Search for the cell housing the specified text and yield its [X, Y] center coordinate. 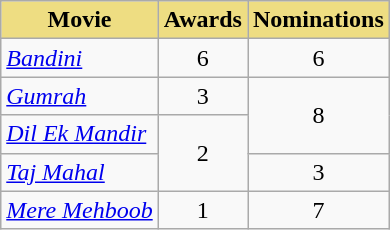
8 [319, 115]
Gumrah [80, 96]
Movie [80, 20]
Bandini [80, 58]
Awards [202, 20]
1 [202, 210]
Nominations [319, 20]
7 [319, 210]
2 [202, 153]
Dil Ek Mandir [80, 134]
Taj Mahal [80, 172]
Mere Mehboob [80, 210]
